Extract the (x, y) coordinate from the center of the cell holding the provided text.  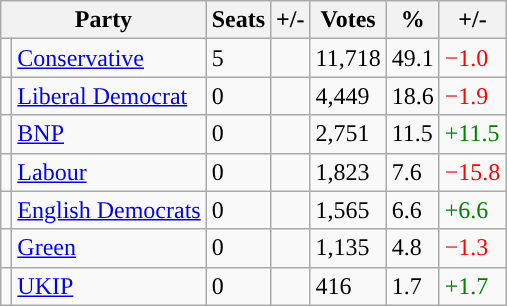
+11.5 (472, 134)
Green (109, 248)
Party (104, 20)
−1.0 (472, 58)
−1.9 (472, 96)
1.7 (412, 286)
416 (348, 286)
11.5 (412, 134)
49.1 (412, 58)
% (412, 20)
−1.3 (472, 248)
11,718 (348, 58)
Conservative (109, 58)
English Democrats (109, 210)
2,751 (348, 134)
Votes (348, 20)
+1.7 (472, 286)
6.6 (412, 210)
1,565 (348, 210)
+6.6 (472, 210)
Seats (238, 20)
4,449 (348, 96)
4.8 (412, 248)
7.6 (412, 172)
5 (238, 58)
Labour (109, 172)
BNP (109, 134)
1,135 (348, 248)
1,823 (348, 172)
18.6 (412, 96)
Liberal Democrat (109, 96)
UKIP (109, 286)
−15.8 (472, 172)
